For the text-containing cell, return its midpoint in (x, y) coordinate format. 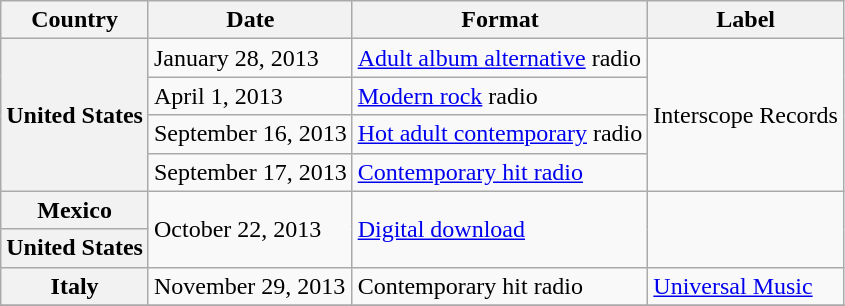
September 17, 2013 (250, 172)
Label (746, 20)
November 29, 2013 (250, 286)
Digital download (500, 229)
September 16, 2013 (250, 134)
Interscope Records (746, 115)
Italy (75, 286)
Mexico (75, 210)
January 28, 2013 (250, 58)
Universal Music (746, 286)
Format (500, 20)
Date (250, 20)
Adult album alternative radio (500, 58)
Hot adult contemporary radio (500, 134)
Modern rock radio (500, 96)
October 22, 2013 (250, 229)
April 1, 2013 (250, 96)
Country (75, 20)
